Provide the (X, Y) coordinate of the cell's center where the given text is located.  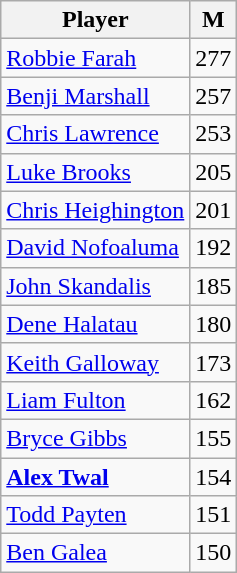
205 (214, 172)
150 (214, 553)
Chris Heighington (96, 210)
David Nofoaluma (96, 248)
M (214, 20)
Chris Lawrence (96, 134)
Todd Payten (96, 515)
Alex Twal (96, 477)
151 (214, 515)
Benji Marshall (96, 96)
162 (214, 400)
173 (214, 362)
192 (214, 248)
277 (214, 58)
Keith Galloway (96, 362)
Ben Galea (96, 553)
180 (214, 324)
Dene Halatau (96, 324)
257 (214, 96)
Bryce Gibbs (96, 438)
Liam Fulton (96, 400)
201 (214, 210)
Player (96, 20)
Robbie Farah (96, 58)
Luke Brooks (96, 172)
253 (214, 134)
185 (214, 286)
154 (214, 477)
155 (214, 438)
John Skandalis (96, 286)
